For the text-containing cell, return its midpoint in [X, Y] coordinate format. 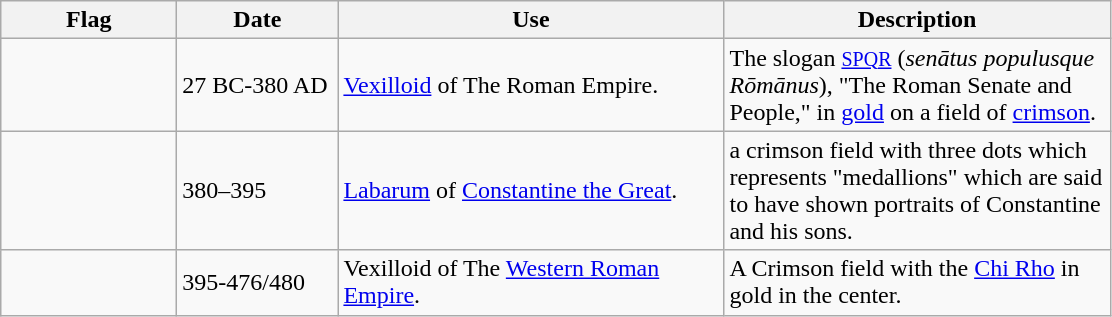
27 BC-380 AD [258, 85]
a crimson field with three dots which represents "medallions" which are said to have shown portraits of Constantine and his sons. [917, 190]
380–395 [258, 190]
A Crimson field with the Chi Rho in gold in the center. [917, 282]
Vexilloid of The Roman Empire. [531, 85]
Use [531, 20]
Vexilloid of The Western Roman Empire. [531, 282]
The slogan SPQR (senātus populusque Rōmānus), "The Roman Senate and People," in gold on a field of crimson. [917, 85]
Labarum of Constantine the Great. [531, 190]
Description [917, 20]
395-476/480 [258, 282]
Flag [89, 20]
Date [258, 20]
